Determine the [X, Y] coordinate at the center of the cell enclosing the given text.  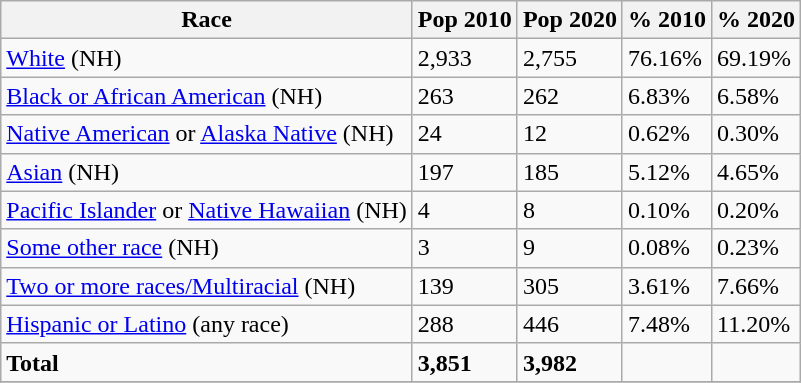
Pacific Islander or Native Hawaiian (NH) [207, 210]
7.48% [666, 324]
2,933 [464, 58]
Race [207, 20]
3.61% [666, 286]
3,851 [464, 362]
263 [464, 96]
Pop 2010 [464, 20]
305 [570, 286]
Native American or Alaska Native (NH) [207, 134]
0.20% [756, 210]
Some other race (NH) [207, 248]
6.83% [666, 96]
0.10% [666, 210]
9 [570, 248]
139 [464, 286]
% 2010 [666, 20]
7.66% [756, 286]
Total [207, 362]
Two or more races/Multiracial (NH) [207, 286]
3 [464, 248]
6.58% [756, 96]
446 [570, 324]
3,982 [570, 362]
2,755 [570, 58]
Pop 2020 [570, 20]
8 [570, 210]
76.16% [666, 58]
0.62% [666, 134]
Black or African American (NH) [207, 96]
% 2020 [756, 20]
5.12% [666, 172]
Hispanic or Latino (any race) [207, 324]
0.23% [756, 248]
4 [464, 210]
4.65% [756, 172]
12 [570, 134]
24 [464, 134]
69.19% [756, 58]
0.30% [756, 134]
11.20% [756, 324]
288 [464, 324]
197 [464, 172]
Asian (NH) [207, 172]
185 [570, 172]
White (NH) [207, 58]
0.08% [666, 248]
262 [570, 96]
